Return the (x, y) coordinate for the center point of the cell that contains the specified text.  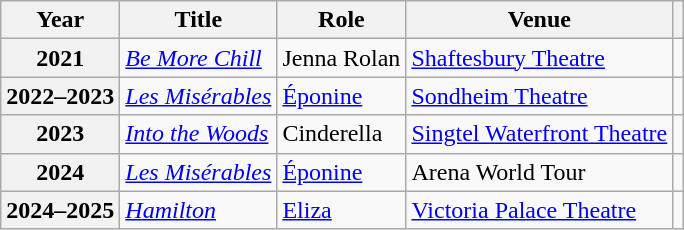
Into the Woods (198, 134)
Jenna Rolan (342, 58)
Victoria Palace Theatre (540, 210)
2024 (60, 172)
Cinderella (342, 134)
Role (342, 20)
2021 (60, 58)
Eliza (342, 210)
2023 (60, 134)
Year (60, 20)
Singtel Waterfront Theatre (540, 134)
Hamilton (198, 210)
Venue (540, 20)
Sondheim Theatre (540, 96)
Title (198, 20)
Arena World Tour (540, 172)
2024–2025 (60, 210)
2022–2023 (60, 96)
Be More Chill (198, 58)
Shaftesbury Theatre (540, 58)
